Scan for the cell matching the given text and deliver its [X, Y] coordinate at center. 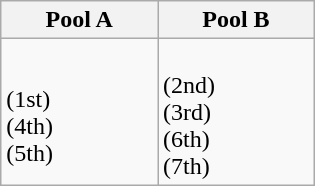
Pool B [236, 20]
Pool A [80, 20]
(2nd) (3rd) (6th) (7th) [236, 112]
(1st) (4th) (5th) [80, 112]
